For the text-containing cell, return its midpoint in (x, y) coordinate format. 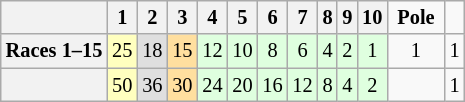
36 (152, 85)
15 (182, 51)
5 (242, 17)
9 (347, 17)
18 (152, 51)
3 (182, 17)
24 (212, 85)
Races 1–15 (54, 51)
50 (122, 85)
Pole (416, 17)
25 (122, 51)
30 (182, 85)
7 (303, 17)
20 (242, 85)
16 (272, 85)
